Scan for the cell matching the given text and deliver its (x, y) coordinate at center. 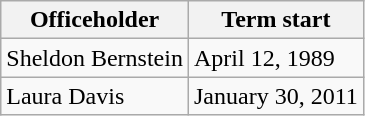
Laura Davis (95, 96)
Term start (276, 20)
January 30, 2011 (276, 96)
Officeholder (95, 20)
April 12, 1989 (276, 58)
Sheldon Bernstein (95, 58)
